Return [x, y] of the center of cell containing provided text 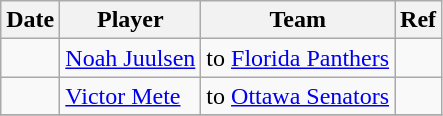
to Florida Panthers [298, 58]
Victor Mete [130, 96]
to Ottawa Senators [298, 96]
Player [130, 20]
Noah Juulsen [130, 58]
Ref [418, 20]
Date [30, 20]
Team [298, 20]
